Find where the given text appears and provide that cell's center as [X, Y] coordinate. 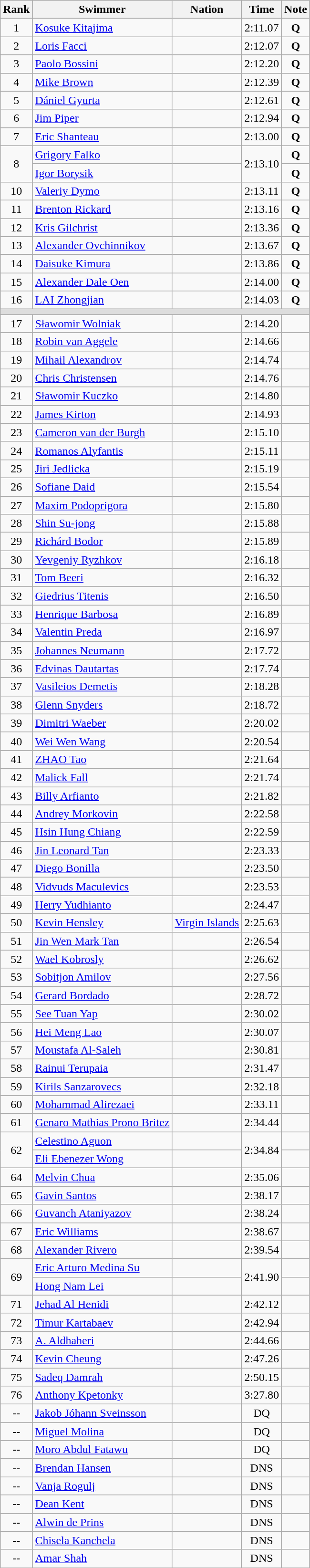
Rank [16, 10]
24 [16, 450]
Alexander Dale Oen [102, 282]
Sławomir Kuczko [102, 396]
31 [16, 578]
Malick Fall [102, 777]
Rainui Terupaia [102, 1068]
2:15.19 [262, 469]
26 [16, 487]
2:14.80 [262, 396]
LAI Zhongjian [102, 300]
28 [16, 523]
2:12.20 [262, 64]
Moustafa Al-Saleh [102, 1050]
2:38.24 [262, 1213]
71 [16, 1304]
37 [16, 687]
2:31.47 [262, 1068]
13 [16, 246]
2:30.81 [262, 1050]
Vidvuds Maculevics [102, 887]
7 [16, 136]
2:12.94 [262, 118]
2:38.67 [262, 1232]
21 [16, 396]
2:34.44 [262, 1123]
29 [16, 542]
2:13.00 [262, 136]
Alexander Ovchinnikov [102, 246]
2:50.15 [262, 1377]
36 [16, 669]
A. Aldhaheri [102, 1340]
47 [16, 868]
54 [16, 995]
2:12.07 [262, 46]
27 [16, 505]
49 [16, 905]
65 [16, 1195]
1 [16, 28]
2:13.36 [262, 228]
64 [16, 1177]
2:39.54 [262, 1250]
Kris Gilchrist [102, 228]
75 [16, 1377]
Alexander Rivero [102, 1250]
Jiri Jedlicka [102, 469]
2:42.12 [262, 1304]
Mike Brown [102, 82]
56 [16, 1032]
35 [16, 650]
Chisela Kanchela [102, 1540]
6 [16, 118]
Miguel Molina [102, 1432]
Glenn Snyders [102, 705]
58 [16, 1068]
Maxim Podoprigora [102, 505]
Brendan Hansen [102, 1468]
2:14.03 [262, 300]
66 [16, 1213]
2:28.72 [262, 995]
2:47.26 [262, 1359]
45 [16, 832]
44 [16, 814]
2:16.18 [262, 560]
2:30.07 [262, 1032]
43 [16, 795]
Eric Shanteau [102, 136]
17 [16, 324]
Shin Su-jong [102, 523]
Grigory Falko [102, 155]
52 [16, 959]
51 [16, 941]
2:14.00 [262, 282]
Jin Leonard Tan [102, 850]
2:14.74 [262, 360]
20 [16, 378]
Moro Abdul Fatawu [102, 1450]
Billy Arfianto [102, 795]
62 [16, 1150]
Sobitjon Amilov [102, 977]
Dimitri Waeber [102, 723]
40 [16, 741]
Eric Williams [102, 1232]
61 [16, 1123]
2:34.84 [262, 1150]
18 [16, 342]
Anthony Kpetonky [102, 1395]
2:41.90 [262, 1277]
Hong Nam Lei [102, 1286]
2:38.17 [262, 1195]
2:16.97 [262, 632]
2:18.72 [262, 705]
Giedrius Titenis [102, 596]
Yevgeniy Ryzhkov [102, 560]
Daisuke Kimura [102, 264]
76 [16, 1395]
38 [16, 705]
Sadeq Damrah [102, 1377]
Kevin Hensley [102, 923]
2 [16, 46]
Hei Meng Lao [102, 1032]
15 [16, 282]
2:17.74 [262, 669]
2:16.89 [262, 614]
Dean Kent [102, 1504]
2:16.32 [262, 578]
Herry Yudhianto [102, 905]
11 [16, 209]
2:30.02 [262, 1014]
Johannes Neumann [102, 650]
22 [16, 414]
2:13.86 [262, 264]
68 [16, 1250]
2:20.02 [262, 723]
2:23.50 [262, 868]
Guvanch Ataniyazov [102, 1213]
2:21.64 [262, 759]
Brenton Rickard [102, 209]
Eli Ebenezer Wong [102, 1159]
Wael Kobrosly [102, 959]
2:14.20 [262, 324]
2:15.88 [262, 523]
Jin Wen Mark Tan [102, 941]
2:13.11 [262, 191]
2:16.50 [262, 596]
10 [16, 191]
Celestino Aguon [102, 1141]
25 [16, 469]
Andrey Morkovin [102, 814]
Eric Arturo Medina Su [102, 1268]
74 [16, 1359]
2:15.80 [262, 505]
46 [16, 850]
Robin van Aggele [102, 342]
2:14.76 [262, 378]
2:15.89 [262, 542]
2:42.94 [262, 1322]
72 [16, 1322]
2:15.54 [262, 487]
69 [16, 1277]
Wei Wen Wang [102, 741]
Kosuke Kitajima [102, 28]
Genaro Mathias Prono Britez [102, 1123]
2:12.61 [262, 100]
8 [16, 164]
ZHAO Tao [102, 759]
14 [16, 264]
2:22.59 [262, 832]
2:21.82 [262, 795]
Romanos Alyfantis [102, 450]
41 [16, 759]
57 [16, 1050]
Kevin Cheung [102, 1359]
2:26.62 [262, 959]
Swimmer [102, 10]
Jim Piper [102, 118]
Timur Kartabaev [102, 1322]
30 [16, 560]
Melvin Chua [102, 1177]
Mihail Alexandrov [102, 360]
33 [16, 614]
2:13.10 [262, 164]
2:35.06 [262, 1177]
Valentin Preda [102, 632]
3 [16, 64]
2:20.54 [262, 741]
Sławomir Wolniak [102, 324]
Gerard Bordado [102, 995]
2:18.28 [262, 687]
Kirils Sanzarovecs [102, 1087]
48 [16, 887]
2:17.72 [262, 650]
Loris Facci [102, 46]
2:15.11 [262, 450]
Time [262, 10]
Vanja Rogulj [102, 1486]
2:15.10 [262, 432]
2:11.07 [262, 28]
2:26.54 [262, 941]
2:21.74 [262, 777]
4 [16, 82]
50 [16, 923]
Dániel Gyurta [102, 100]
Virgin Islands [207, 923]
See Tuan Yap [102, 1014]
2:23.53 [262, 887]
42 [16, 777]
5 [16, 100]
Mohammad Alirezaei [102, 1105]
2:33.11 [262, 1105]
Note [296, 10]
Henrique Barbosa [102, 614]
2:14.93 [262, 414]
Vasileios Demetis [102, 687]
Nation [207, 10]
Paolo Bossini [102, 64]
Diego Bonilla [102, 868]
60 [16, 1105]
19 [16, 360]
2:13.16 [262, 209]
59 [16, 1087]
Jakob Jóhann Sveinsson [102, 1413]
2:22.58 [262, 814]
Gavin Santos [102, 1195]
73 [16, 1340]
Richárd Bodor [102, 542]
32 [16, 596]
55 [16, 1014]
2:13.67 [262, 246]
Cameron van der Burgh [102, 432]
3:27.80 [262, 1395]
Valeriy Dymo [102, 191]
2:24.47 [262, 905]
Tom Beeri [102, 578]
23 [16, 432]
Edvinas Dautartas [102, 669]
39 [16, 723]
2:32.18 [262, 1087]
34 [16, 632]
Alwin de Prins [102, 1522]
Sofiane Daid [102, 487]
Jehad Al Henidi [102, 1304]
2:27.56 [262, 977]
12 [16, 228]
James Kirton [102, 414]
2:14.66 [262, 342]
53 [16, 977]
Amar Shah [102, 1558]
2:12.39 [262, 82]
Igor Borysik [102, 173]
2:25.63 [262, 923]
67 [16, 1232]
16 [16, 300]
2:44.66 [262, 1340]
2:23.33 [262, 850]
Chris Christensen [102, 378]
Hsin Hung Chiang [102, 832]
